For the text-containing cell, return its midpoint in (x, y) coordinate format. 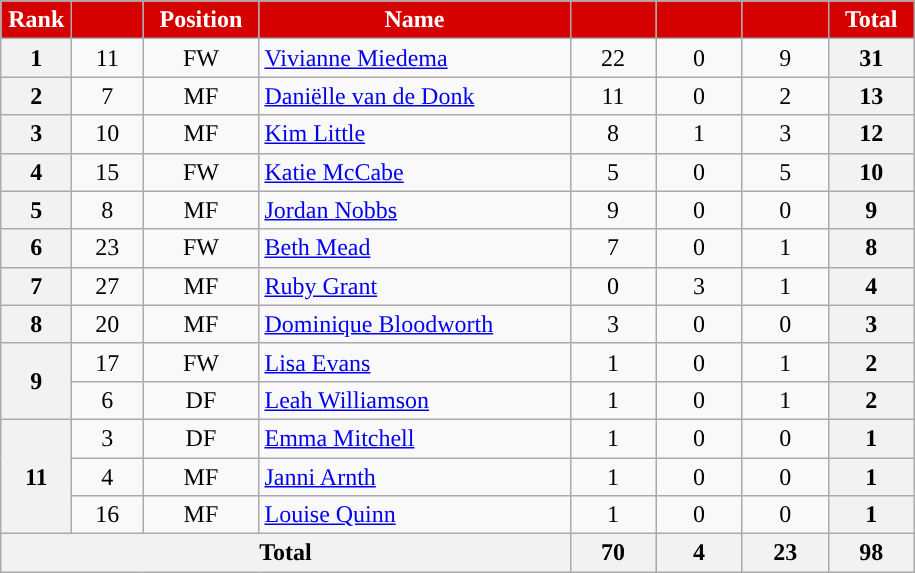
Kim Little (414, 134)
27 (108, 286)
20 (108, 324)
Vivianne Miedema (414, 58)
Beth Mead (414, 248)
Lisa Evans (414, 362)
16 (108, 515)
Position (201, 20)
22 (613, 58)
Louise Quinn (414, 515)
17 (108, 362)
13 (871, 96)
Emma Mitchell (414, 438)
Ruby Grant (414, 286)
31 (871, 58)
Leah Williamson (414, 400)
Dominique Bloodworth (414, 324)
Daniëlle van de Donk (414, 96)
Name (414, 20)
70 (613, 553)
Rank (36, 20)
98 (871, 553)
Jordan Nobbs (414, 210)
12 (871, 134)
15 (108, 172)
Katie McCabe (414, 172)
Janni Arnth (414, 477)
